Find where the given text appears and provide that cell's center as [x, y] coordinate. 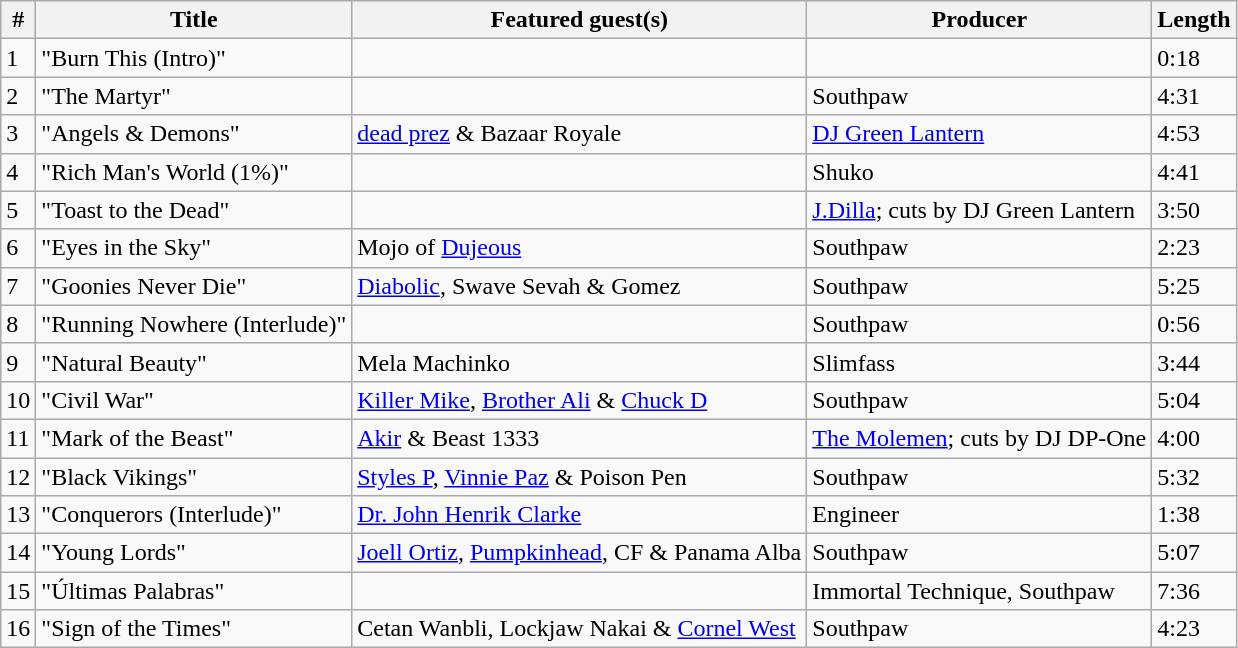
Mojo of Dujeous [580, 248]
1 [18, 58]
"Civil War" [194, 400]
Engineer [980, 515]
2 [18, 96]
4:00 [1194, 438]
3 [18, 134]
13 [18, 515]
5:07 [1194, 553]
4:53 [1194, 134]
0:18 [1194, 58]
0:56 [1194, 324]
Shuko [980, 172]
5 [18, 210]
Mela Machinko [580, 362]
14 [18, 553]
Joell Ortiz, Pumpkinhead, CF & Panama Alba [580, 553]
2:23 [1194, 248]
4:31 [1194, 96]
The Molemen; cuts by DJ DP-One [980, 438]
"Goonies Never Die" [194, 286]
J.Dilla; cuts by DJ Green Lantern [980, 210]
7 [18, 286]
Length [1194, 20]
"Black Vikings" [194, 477]
DJ Green Lantern [980, 134]
"The Martyr" [194, 96]
Dr. John Henrik Clarke [580, 515]
"Últimas Palabras" [194, 591]
9 [18, 362]
"Eyes in the Sky" [194, 248]
5:04 [1194, 400]
Producer [980, 20]
# [18, 20]
"Sign of the Times" [194, 629]
5:25 [1194, 286]
4:23 [1194, 629]
Featured guest(s) [580, 20]
Immortal Technique, Southpaw [980, 591]
4 [18, 172]
1:38 [1194, 515]
16 [18, 629]
8 [18, 324]
12 [18, 477]
"Natural Beauty" [194, 362]
6 [18, 248]
dead prez & Bazaar Royale [580, 134]
Killer Mike, Brother Ali & Chuck D [580, 400]
5:32 [1194, 477]
"Toast to the Dead" [194, 210]
15 [18, 591]
Diabolic, Swave Sevah & Gomez [580, 286]
11 [18, 438]
Cetan Wanbli, Lockjaw Nakai & Cornel West [580, 629]
"Rich Man's World (1%)" [194, 172]
"Young Lords" [194, 553]
4:41 [1194, 172]
7:36 [1194, 591]
Akir & Beast 1333 [580, 438]
10 [18, 400]
"Running Nowhere (Interlude)" [194, 324]
"Burn This (Intro)" [194, 58]
"Conquerors (Interlude)" [194, 515]
"Angels & Demons" [194, 134]
Styles P, Vinnie Paz & Poison Pen [580, 477]
"Mark of the Beast" [194, 438]
3:50 [1194, 210]
3:44 [1194, 362]
Slimfass [980, 362]
Title [194, 20]
